Extract the (X, Y) coordinate from the center of the cell holding the provided text.  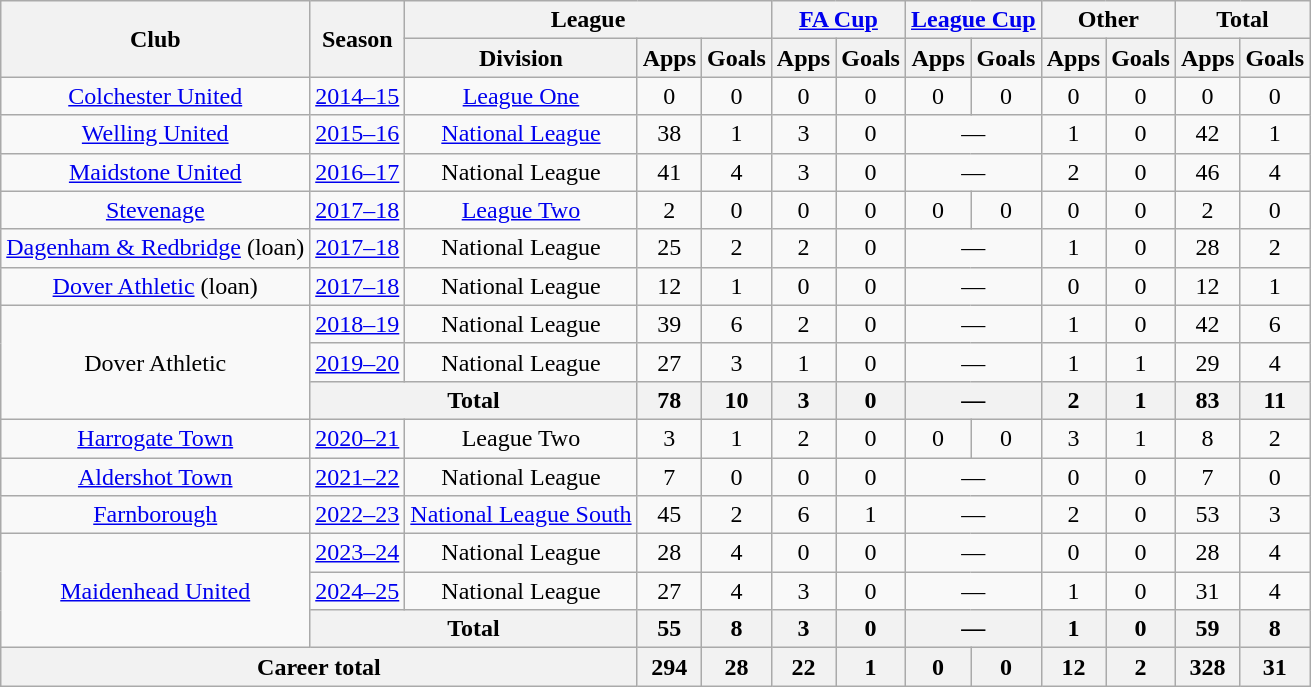
41 (669, 172)
Colchester United (156, 96)
Stevenage (156, 210)
Career total (319, 667)
Dover Athletic (156, 362)
Aldershot Town (156, 477)
2020–21 (358, 438)
38 (669, 134)
2014–15 (358, 96)
328 (1207, 667)
53 (1207, 515)
Dover Athletic (loan) (156, 286)
2019–20 (358, 362)
2023–24 (358, 553)
45 (669, 515)
Division (521, 58)
Dagenham & Redbridge (loan) (156, 248)
Welling United (156, 134)
League (588, 20)
22 (803, 667)
55 (669, 629)
Season (358, 39)
Club (156, 39)
2016–17 (358, 172)
25 (669, 248)
83 (1207, 400)
59 (1207, 629)
Farnborough (156, 515)
2021–22 (358, 477)
League Cup (973, 20)
Maidenhead United (156, 591)
78 (669, 400)
Harrogate Town (156, 438)
National League South (521, 515)
10 (737, 400)
29 (1207, 362)
League One (521, 96)
2018–19 (358, 324)
FA Cup (838, 20)
39 (669, 324)
2024–25 (358, 591)
Other (1108, 20)
2022–23 (358, 515)
11 (1275, 400)
46 (1207, 172)
Maidstone United (156, 172)
294 (669, 667)
2015–16 (358, 134)
